Pinpoint the cell where the given text exists, returning its (x, y) midpoint coordinate. 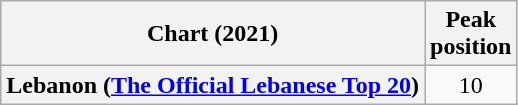
Lebanon (The Official Lebanese Top 20) (213, 85)
10 (471, 85)
Peakposition (471, 34)
Chart (2021) (213, 34)
